Detect which cell encompasses the target text, then output its (x, y) center coordinate. 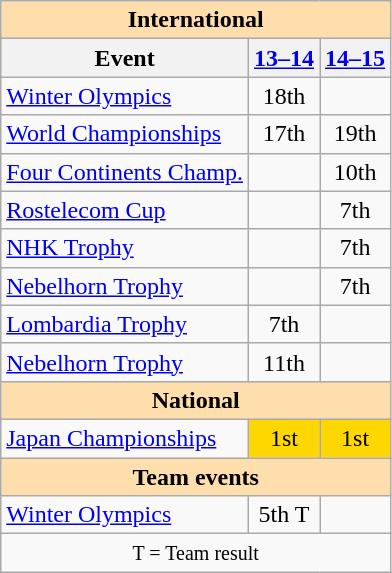
11th (284, 362)
World Championships (125, 134)
Rostelecom Cup (125, 210)
17th (284, 134)
13–14 (284, 58)
Four Continents Champ. (125, 172)
International (196, 20)
5th T (284, 515)
Event (125, 58)
NHK Trophy (125, 248)
14–15 (356, 58)
Japan Championships (125, 438)
Team events (196, 477)
18th (284, 96)
T = Team result (196, 553)
19th (356, 134)
10th (356, 172)
National (196, 400)
Lombardia Trophy (125, 324)
